Provide the [x, y] coordinate of the cell's center where the given text is located.  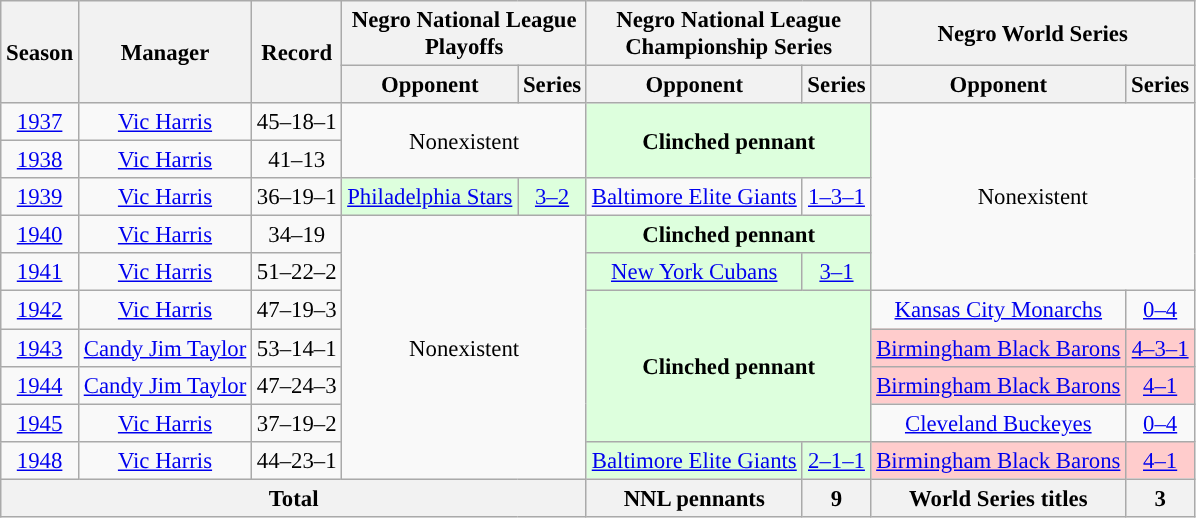
3 [1160, 498]
1937 [40, 122]
1945 [40, 423]
1944 [40, 385]
3–1 [836, 273]
1939 [40, 197]
9 [836, 498]
Negro World Series [1033, 34]
4–3–1 [1160, 348]
Negro National LeaguePlayoffs [464, 34]
41–13 [297, 160]
1938 [40, 160]
Record [297, 52]
Season [40, 52]
1942 [40, 310]
47–19–3 [297, 310]
51–22–2 [297, 273]
34–19 [297, 235]
1948 [40, 460]
Total [294, 498]
47–24–3 [297, 385]
Negro National LeagueChampionship Series [728, 34]
New York Cubans [694, 273]
Manager [164, 52]
2–1–1 [836, 460]
NNL pennants [694, 498]
1–3–1 [836, 197]
Philadelphia Stars [430, 197]
53–14–1 [297, 348]
45–18–1 [297, 122]
36–19–1 [297, 197]
44–23–1 [297, 460]
1940 [40, 235]
Kansas City Monarchs [998, 310]
37–19–2 [297, 423]
3–2 [552, 197]
Cleveland Buckeyes [998, 423]
1943 [40, 348]
World Series titles [998, 498]
1941 [40, 273]
